Scan for the cell matching the given text and deliver its [x, y] coordinate at center. 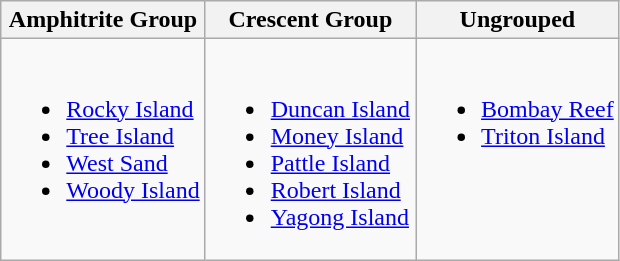
Bombay ReefTriton Island [518, 150]
Ungrouped [518, 20]
Duncan IslandMoney IslandPattle IslandRobert IslandYagong Island [310, 150]
Crescent Group [310, 20]
Rocky IslandTree IslandWest SandWoody Island [103, 150]
Amphitrite Group [103, 20]
